For the text-containing cell, return its midpoint in (X, Y) coordinate format. 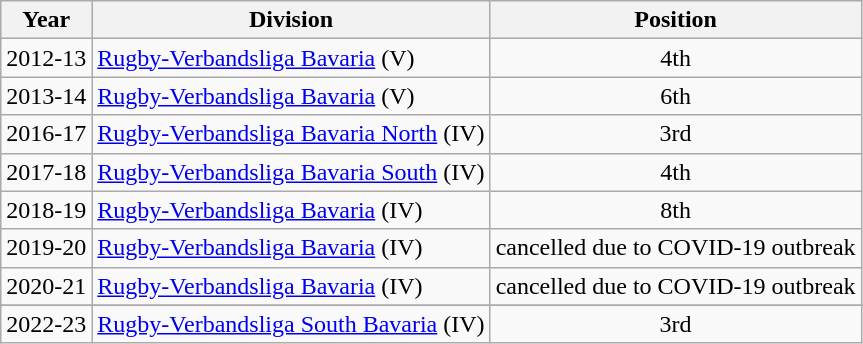
2016-17 (46, 134)
2012-13 (46, 58)
2013-14 (46, 96)
Year (46, 20)
Division (291, 20)
2020-21 (46, 286)
Position (676, 20)
Rugby-Verbandsliga Bavaria South (IV) (291, 172)
2018-19 (46, 210)
Rugby-Verbandsliga Bavaria North (IV) (291, 134)
Rugby-Verbandsliga South Bavaria (IV) (291, 324)
2022-23 (46, 324)
2019-20 (46, 248)
6th (676, 96)
8th (676, 210)
2017-18 (46, 172)
